Identify which cell holds the provided text, then report its [x, y] central coordinate. 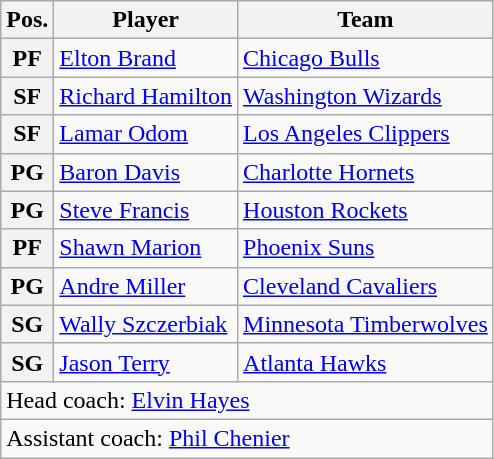
Shawn Marion [146, 248]
Washington Wizards [366, 96]
Cleveland Cavaliers [366, 286]
Andre Miller [146, 286]
Steve Francis [146, 210]
Wally Szczerbiak [146, 324]
Pos. [28, 20]
Richard Hamilton [146, 96]
Player [146, 20]
Assistant coach: Phil Chenier [248, 438]
Chicago Bulls [366, 58]
Head coach: Elvin Hayes [248, 400]
Elton Brand [146, 58]
Houston Rockets [366, 210]
Minnesota Timberwolves [366, 324]
Charlotte Hornets [366, 172]
Lamar Odom [146, 134]
Baron Davis [146, 172]
Team [366, 20]
Phoenix Suns [366, 248]
Atlanta Hawks [366, 362]
Jason Terry [146, 362]
Los Angeles Clippers [366, 134]
